Extract the [X, Y] coordinate from the center of the cell holding the provided text.  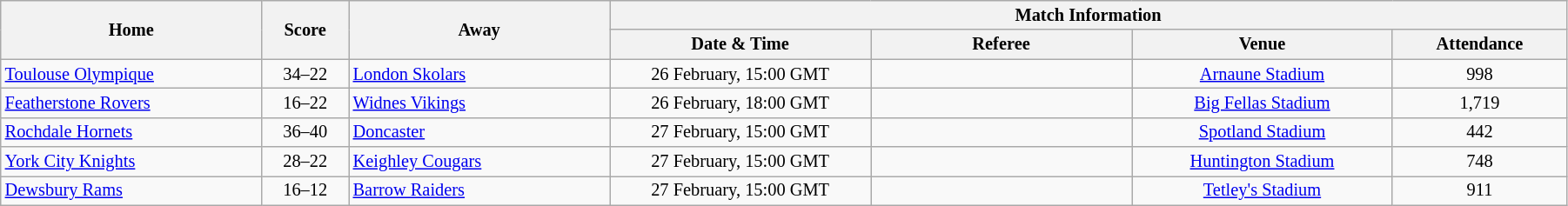
Big Fellas Stadium [1263, 103]
Home [131, 30]
36–40 [305, 132]
Match Information [1089, 15]
16–12 [305, 190]
Date & Time [740, 44]
Rochdale Hornets [131, 132]
Referee [1002, 44]
Widnes Vikings [479, 103]
26 February, 18:00 GMT [740, 103]
16–22 [305, 103]
Attendance [1479, 44]
Keighley Cougars [479, 162]
Tetley's Stadium [1263, 190]
1,719 [1479, 103]
Score [305, 30]
Toulouse Olympique [131, 74]
London Skolars [479, 74]
Dewsbury Rams [131, 190]
Doncaster [479, 132]
York City Knights [131, 162]
34–22 [305, 74]
998 [1479, 74]
911 [1479, 190]
26 February, 15:00 GMT [740, 74]
Venue [1263, 44]
442 [1479, 132]
Spotland Stadium [1263, 132]
Barrow Raiders [479, 190]
Huntington Stadium [1263, 162]
Featherstone Rovers [131, 103]
748 [1479, 162]
28–22 [305, 162]
Arnaune Stadium [1263, 74]
Away [479, 30]
